Locate the cell with the specified text and output its (x, y) center coordinate. 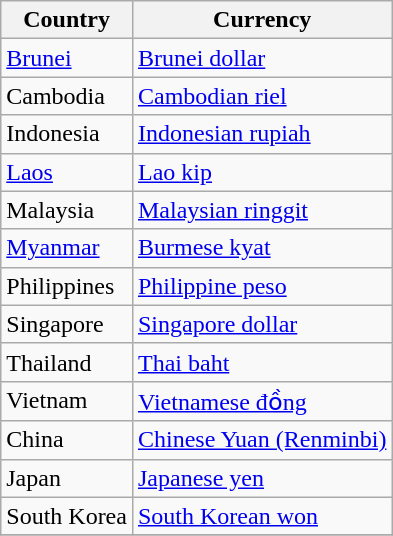
Vietnamese đồng (262, 401)
China (67, 440)
Japanese yen (262, 478)
South Korean won (262, 516)
Singapore (67, 324)
Thai baht (262, 362)
Indonesian rupiah (262, 134)
Malaysian ringgit (262, 210)
Lao kip (262, 172)
Indonesia (67, 134)
Malaysia (67, 210)
Brunei (67, 58)
Country (67, 20)
Cambodia (67, 96)
Philippines (67, 286)
Currency (262, 20)
Singapore dollar (262, 324)
Japan (67, 478)
Myanmar (67, 248)
Philippine peso (262, 286)
Thailand (67, 362)
Burmese kyat (262, 248)
Cambodian riel (262, 96)
Chinese Yuan (Renminbi) (262, 440)
South Korea (67, 516)
Brunei dollar (262, 58)
Laos (67, 172)
Vietnam (67, 401)
